Provide the (X, Y) coordinate of the cell's center where the given text is located.  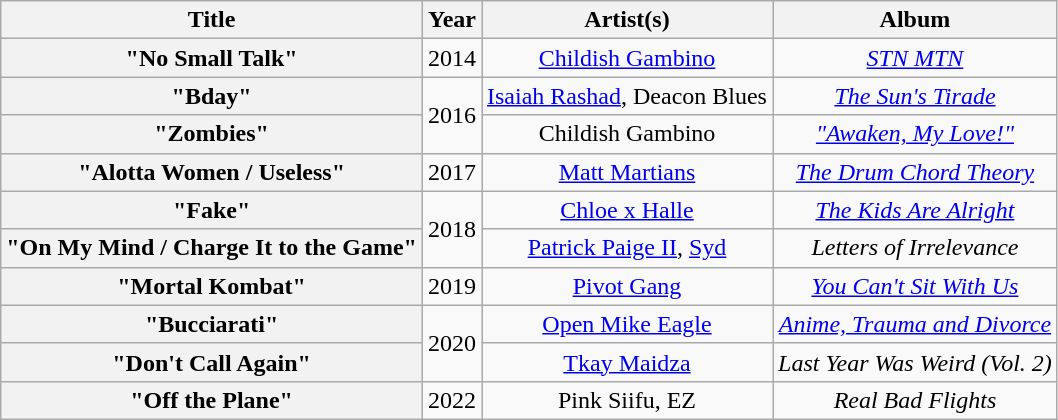
"Awaken, My Love!" (914, 134)
The Kids Are Alright (914, 210)
Title (212, 20)
Patrick Paige II, Syd (628, 248)
"No Small Talk" (212, 58)
Chloe x Halle (628, 210)
"Fake" (212, 210)
STN MTN (914, 58)
Album (914, 20)
Open Mike Eagle (628, 324)
The Drum Chord Theory (914, 172)
Isaiah Rashad, Deacon Blues (628, 96)
Anime, Trauma and Divorce (914, 324)
2022 (452, 400)
2016 (452, 115)
"Alotta Women / Useless" (212, 172)
"Zombies" (212, 134)
2014 (452, 58)
Letters of Irrelevance (914, 248)
Last Year Was Weird (Vol. 2) (914, 362)
Matt Martians (628, 172)
Artist(s) (628, 20)
2018 (452, 229)
"Off the Plane" (212, 400)
2020 (452, 343)
Real Bad Flights (914, 400)
"Don't Call Again" (212, 362)
"Mortal Kombat" (212, 286)
Tkay Maidza (628, 362)
2017 (452, 172)
"Bucciarati" (212, 324)
"On My Mind / Charge It to the Game" (212, 248)
Year (452, 20)
Pink Siifu, EZ (628, 400)
Pivot Gang (628, 286)
2019 (452, 286)
You Can't Sit With Us (914, 286)
The Sun's Tirade (914, 96)
"Bday" (212, 96)
